Output the [X, Y] coordinate of the center of the cell containing the given text.  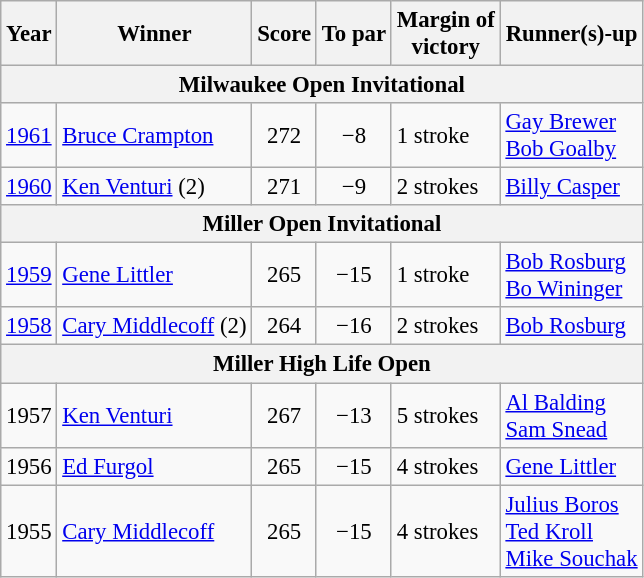
To par [354, 34]
Miller High Life Open [322, 364]
Julius Boros Ted Kroll Mike Souchak [572, 531]
Year [29, 34]
1959 [29, 276]
271 [284, 187]
Margin ofvictory [446, 34]
1958 [29, 327]
Bob Rosburg Bo Wininger [572, 276]
Cary Middlecoff [154, 531]
Billy Casper [572, 187]
Bruce Crampton [154, 136]
272 [284, 136]
Ken Venturi (2) [154, 187]
1956 [29, 466]
Milwaukee Open Invitational [322, 85]
−8 [354, 136]
Cary Middlecoff (2) [154, 327]
−9 [354, 187]
−13 [354, 416]
Score [284, 34]
Bob Rosburg [572, 327]
Gay Brewer Bob Goalby [572, 136]
1957 [29, 416]
1955 [29, 531]
1960 [29, 187]
Winner [154, 34]
5 strokes [446, 416]
Ed Furgol [154, 466]
Miller Open Invitational [322, 224]
Runner(s)-up [572, 34]
1961 [29, 136]
264 [284, 327]
267 [284, 416]
Al Balding Sam Snead [572, 416]
−16 [354, 327]
Ken Venturi [154, 416]
